Output the [X, Y] coordinate of the center of the cell containing the given text.  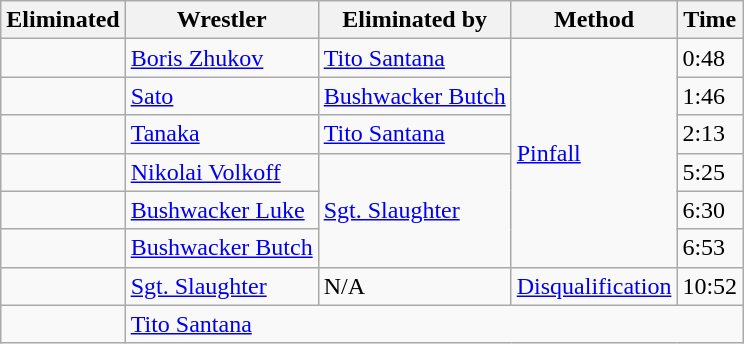
Eliminated [63, 20]
Method [594, 20]
0:48 [710, 58]
6:53 [710, 248]
6:30 [710, 210]
5:25 [710, 172]
Boris Zhukov [222, 58]
2:13 [710, 134]
Disqualification [594, 286]
Tanaka [222, 134]
Nikolai Volkoff [222, 172]
Bushwacker Luke [222, 210]
Sato [222, 96]
N/A [414, 286]
Time [710, 20]
10:52 [710, 286]
Eliminated by [414, 20]
Wrestler [222, 20]
1:46 [710, 96]
Pinfall [594, 153]
